Pinpoint the cell where the given text exists, returning its (X, Y) midpoint coordinate. 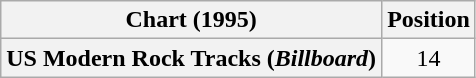
Position (429, 20)
Chart (1995) (192, 20)
US Modern Rock Tracks (Billboard) (192, 58)
14 (429, 58)
